Extract the (X, Y) coordinate from the center of the cell holding the provided text.  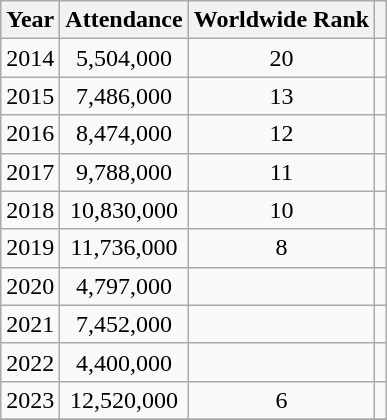
11,736,000 (124, 248)
8 (281, 248)
4,797,000 (124, 286)
11 (281, 172)
2015 (30, 96)
2018 (30, 210)
8,474,000 (124, 134)
10,830,000 (124, 210)
2023 (30, 400)
2014 (30, 58)
Worldwide Rank (281, 20)
2022 (30, 362)
12 (281, 134)
5,504,000 (124, 58)
12,520,000 (124, 400)
7,452,000 (124, 324)
9,788,000 (124, 172)
20 (281, 58)
7,486,000 (124, 96)
Year (30, 20)
6 (281, 400)
2016 (30, 134)
10 (281, 210)
4,400,000 (124, 362)
Attendance (124, 20)
2021 (30, 324)
2019 (30, 248)
2017 (30, 172)
13 (281, 96)
2020 (30, 286)
